Extract the [X, Y] coordinate from the center of the cell holding the provided text.  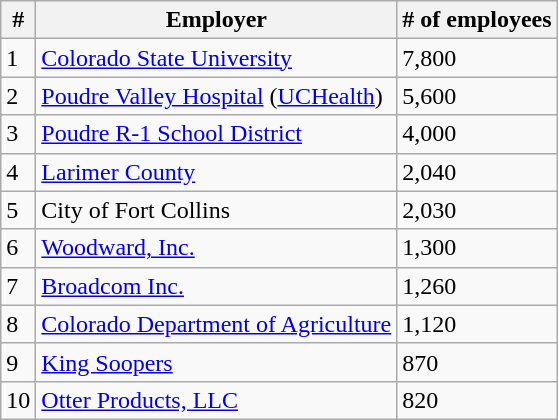
Otter Products, LLC [216, 400]
2,030 [477, 210]
# [18, 20]
870 [477, 362]
Poudre Valley Hospital (UCHealth) [216, 96]
Colorado Department of Agriculture [216, 324]
2,040 [477, 172]
Woodward, Inc. [216, 248]
7 [18, 286]
6 [18, 248]
7,800 [477, 58]
10 [18, 400]
Colorado State University [216, 58]
Larimer County [216, 172]
1,260 [477, 286]
4,000 [477, 134]
5,600 [477, 96]
2 [18, 96]
Poudre R-1 School District [216, 134]
9 [18, 362]
Employer [216, 20]
4 [18, 172]
# of employees [477, 20]
1,300 [477, 248]
1,120 [477, 324]
820 [477, 400]
1 [18, 58]
Broadcom Inc. [216, 286]
8 [18, 324]
King Soopers [216, 362]
5 [18, 210]
3 [18, 134]
City of Fort Collins [216, 210]
